Scan for the cell matching the given text and deliver its (X, Y) coordinate at center. 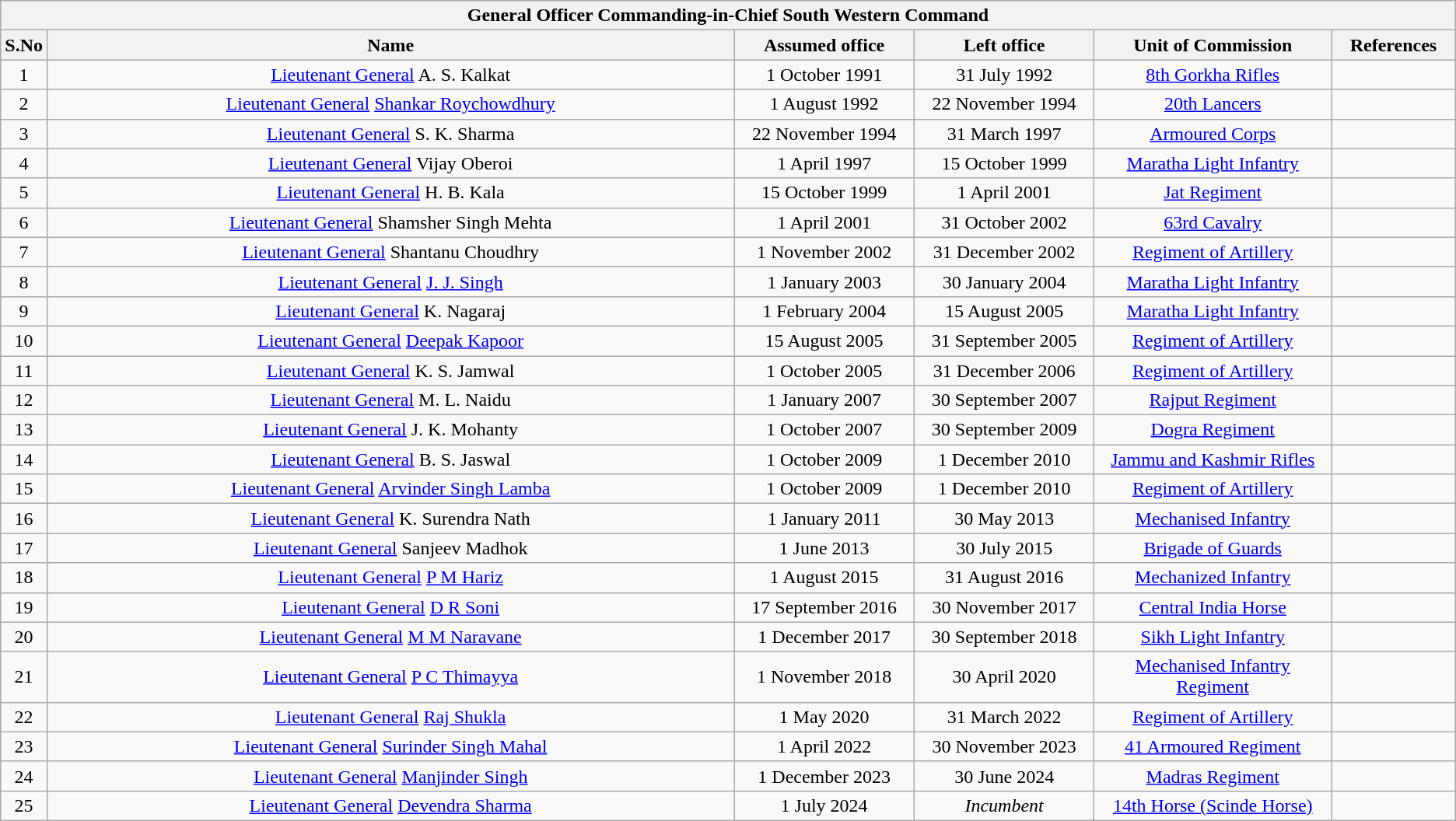
10 (24, 341)
1 January 2003 (824, 281)
14 (24, 459)
30 May 2013 (1004, 519)
1 December 2023 (824, 776)
17 (24, 548)
1 April 1997 (824, 163)
2 (24, 104)
Jammu and Kashmir Rifles (1213, 459)
9 (24, 311)
References (1394, 45)
1 July 2024 (824, 805)
Brigade of Guards (1213, 548)
Sikh Light Infantry (1213, 637)
Lieutenant General K. Nagaraj (390, 311)
1 August 1992 (824, 104)
20 (24, 637)
Jat Regiment (1213, 193)
Left office (1004, 45)
30 November 2017 (1004, 607)
1 December 2017 (824, 637)
31 December 2002 (1004, 252)
Lieutenant General Shantanu Choudhry (390, 252)
Lieutenant General B. S. Jaswal (390, 459)
Lieutenant General D R Soni (390, 607)
30 June 2024 (1004, 776)
Lieutenant General Vijay Oberoi (390, 163)
6 (24, 222)
Lieutenant General K. S. Jamwal (390, 371)
19 (24, 607)
12 (24, 400)
31 March 1997 (1004, 134)
30 April 2020 (1004, 676)
Name (390, 45)
1 November 2002 (824, 252)
30 January 2004 (1004, 281)
16 (24, 519)
5 (24, 193)
30 July 2015 (1004, 548)
Lieutenant General Raj Shukla (390, 717)
11 (24, 371)
Lieutenant General J. K. Mohanty (390, 430)
1 August 2015 (824, 578)
31 August 2016 (1004, 578)
3 (24, 134)
Lieutenant General Shamsher Singh Mehta (390, 222)
Lieutenant General M. L. Naidu (390, 400)
Armoured Corps (1213, 134)
Lieutenant General A. S. Kalkat (390, 75)
1 October 2005 (824, 371)
Lieutenant General P M Hariz (390, 578)
41 Armoured Regiment (1213, 746)
Lieutenant General S. K. Sharma (390, 134)
Lieutenant General M M Naravane (390, 637)
1 (24, 75)
14th Horse (Scinde Horse) (1213, 805)
Lieutenant General K. Surendra Nath (390, 519)
20th Lancers (1213, 104)
Rajput Regiment (1213, 400)
1 June 2013 (824, 548)
7 (24, 252)
Mechanized Infantry (1213, 578)
30 November 2023 (1004, 746)
17 September 2016 (824, 607)
General Officer Commanding-in-Chief South Western Command (728, 16)
23 (24, 746)
13 (24, 430)
1 January 2007 (824, 400)
Mechanised Infantry (1213, 519)
Lieutenant General Arvinder Singh Lamba (390, 489)
S.No (24, 45)
1 February 2004 (824, 311)
30 September 2007 (1004, 400)
Lieutenant General J. J. Singh (390, 281)
18 (24, 578)
Mechanised Infantry Regiment (1213, 676)
31 July 1992 (1004, 75)
4 (24, 163)
Dogra Regiment (1213, 430)
25 (24, 805)
31 September 2005 (1004, 341)
31 October 2002 (1004, 222)
1 April 2022 (824, 746)
Lieutenant General P C Thimayya (390, 676)
Lieutenant General Devendra Sharma (390, 805)
21 (24, 676)
30 September 2009 (1004, 430)
Lieutenant General Deepak Kapoor (390, 341)
Lieutenant General Sanjeev Madhok (390, 548)
63rd Cavalry (1213, 222)
8 (24, 281)
1 January 2011 (824, 519)
Lieutenant General Surinder Singh Mahal (390, 746)
Madras Regiment (1213, 776)
31 March 2022 (1004, 717)
Lieutenant General H. B. Kala (390, 193)
Central India Horse (1213, 607)
8th Gorkha Rifles (1213, 75)
15 (24, 489)
1 November 2018 (824, 676)
Lieutenant General Shankar Roychowdhury (390, 104)
Unit of Commission (1213, 45)
30 September 2018 (1004, 637)
1 October 2007 (824, 430)
31 December 2006 (1004, 371)
1 October 1991 (824, 75)
Assumed office (824, 45)
24 (24, 776)
Lieutenant General Manjinder Singh (390, 776)
Incumbent (1004, 805)
1 May 2020 (824, 717)
22 (24, 717)
